Detect which cell encompasses the target text, then output its (X, Y) center coordinate. 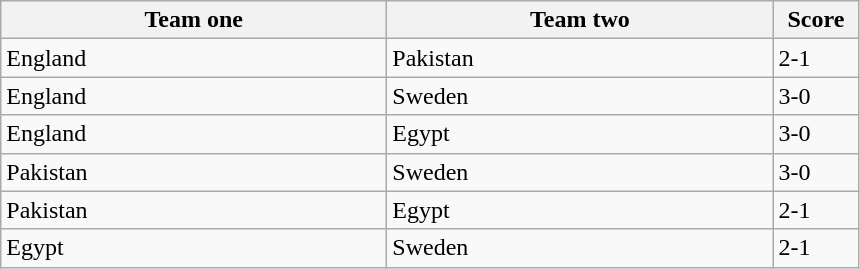
Team one (194, 20)
Score (816, 20)
Team two (580, 20)
